Determine the (x, y) coordinate at the center of the cell enclosing the given text.  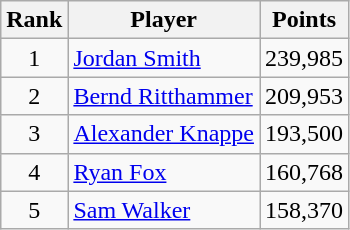
4 (34, 172)
Bernd Ritthammer (164, 96)
158,370 (304, 210)
160,768 (304, 172)
Sam Walker (164, 210)
2 (34, 96)
239,985 (304, 58)
1 (34, 58)
Alexander Knappe (164, 134)
193,500 (304, 134)
3 (34, 134)
Ryan Fox (164, 172)
Rank (34, 20)
Jordan Smith (164, 58)
5 (34, 210)
209,953 (304, 96)
Points (304, 20)
Player (164, 20)
